Return (X, Y) of the center of cell containing provided text 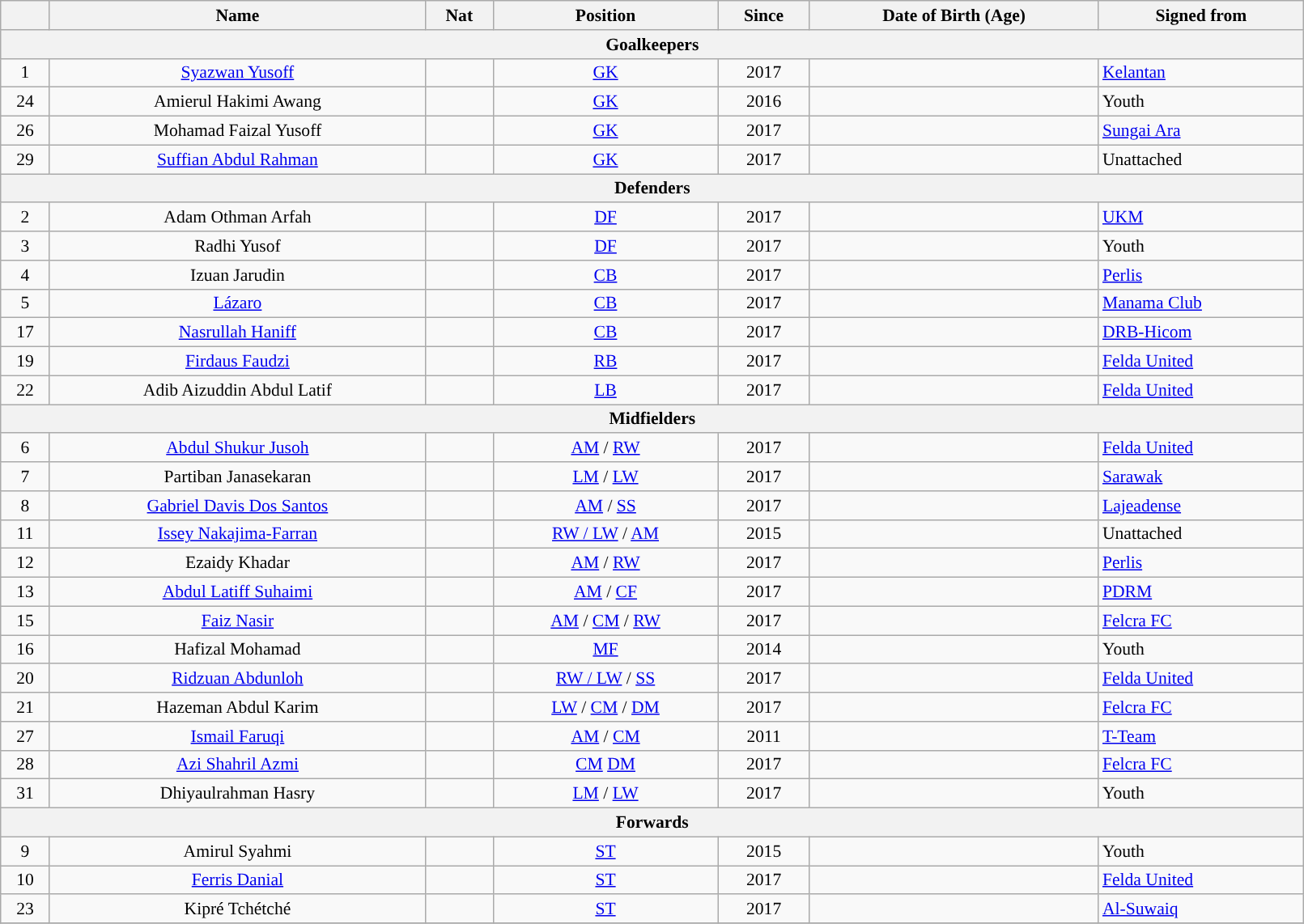
AM / CM / RW (605, 621)
UKM (1201, 218)
11 (25, 534)
Gabriel Davis Dos Santos (237, 506)
AM / SS (605, 506)
Ismail Faruqi (237, 736)
Amirul Syahmi (237, 851)
T-Team (1201, 736)
22 (25, 390)
12 (25, 563)
17 (25, 333)
MF (605, 650)
15 (25, 621)
Midfielders (652, 419)
Sarawak (1201, 477)
2 (25, 218)
Kelantan (1201, 73)
16 (25, 650)
CM DM (605, 765)
Sungai Ara (1201, 131)
RW / LW / AM (605, 534)
Lajeadense (1201, 506)
Hafizal Mohamad (237, 650)
23 (25, 909)
2014 (764, 650)
Nat (460, 15)
26 (25, 131)
Syazwan Yusoff (237, 73)
3 (25, 246)
2011 (764, 736)
9 (25, 851)
Ridzuan Abdunloh (237, 679)
4 (25, 275)
8 (25, 506)
Forwards (652, 823)
Mohamad Faizal Yusoff (237, 131)
1 (25, 73)
RB (605, 362)
10 (25, 880)
Amierul Hakimi Awang (237, 102)
Ferris Danial (237, 880)
Izuan Jarudin (237, 275)
Azi Shahril Azmi (237, 765)
Hazeman Abdul Karim (237, 707)
Radhi Yusof (237, 246)
27 (25, 736)
Lázaro (237, 303)
6 (25, 448)
Goalkeepers (652, 45)
7 (25, 477)
Position (605, 15)
2016 (764, 102)
Kipré Tchétché (237, 909)
31 (25, 794)
Firdaus Faudzi (237, 362)
LW / CM / DM (605, 707)
29 (25, 159)
Dhiyaulrahman Hasry (237, 794)
19 (25, 362)
21 (25, 707)
Abdul Shukur Jusoh (237, 448)
5 (25, 303)
Ezaidy Khadar (237, 563)
Since (764, 15)
Defenders (652, 189)
Nasrullah Haniff (237, 333)
DRB-Hicom (1201, 333)
AM / CM (605, 736)
Adam Othman Arfah (237, 218)
Issey Nakajima-Farran (237, 534)
Adib Aizuddin Abdul Latif (237, 390)
Date of Birth (Age) (954, 15)
24 (25, 102)
Faiz Nasir (237, 621)
Signed from (1201, 15)
13 (25, 592)
Abdul Latiff Suhaimi (237, 592)
28 (25, 765)
RW / LW / SS (605, 679)
AM / CF (605, 592)
LB (605, 390)
Al-Suwaiq (1201, 909)
20 (25, 679)
Suffian Abdul Rahman (237, 159)
Manama Club (1201, 303)
PDRM (1201, 592)
Name (237, 15)
Partiban Janasekaran (237, 477)
